Extract the (x, y) coordinate from the center of the cell holding the provided text.  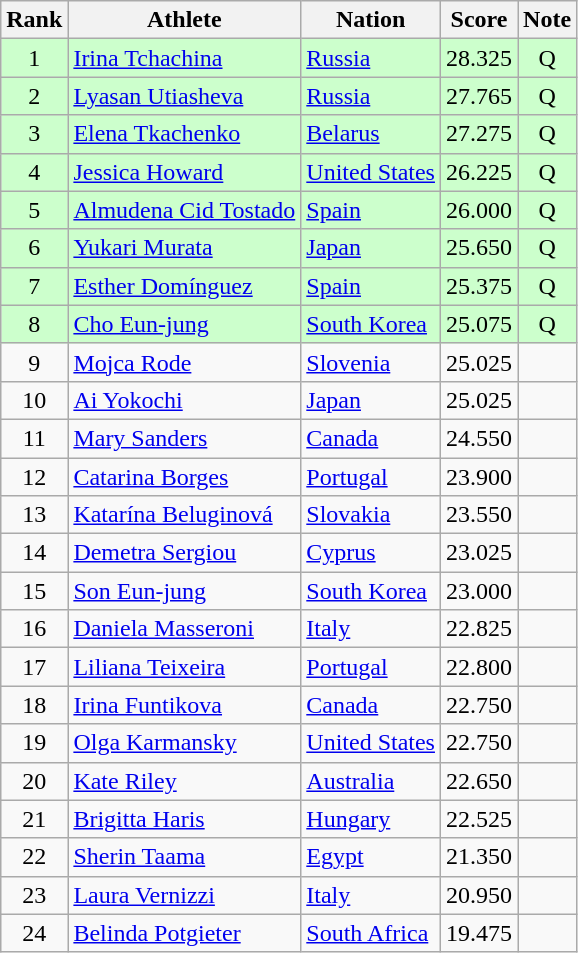
20 (34, 781)
22.825 (478, 629)
22.525 (478, 819)
21 (34, 819)
Cyprus (371, 553)
Nation (371, 20)
Belarus (371, 134)
Yukari Murata (184, 248)
22.650 (478, 781)
26.000 (478, 210)
Catarina Borges (184, 477)
Athlete (184, 20)
25.375 (478, 286)
13 (34, 515)
19.475 (478, 933)
3 (34, 134)
Lyasan Utiasheva (184, 96)
18 (34, 705)
Egypt (371, 857)
Jessica Howard (184, 172)
22.800 (478, 667)
Liliana Teixeira (184, 667)
23 (34, 895)
15 (34, 591)
Note (548, 20)
Sherin Taama (184, 857)
24 (34, 933)
Irina Tchachina (184, 58)
11 (34, 438)
14 (34, 553)
5 (34, 210)
21.350 (478, 857)
Daniela Masseroni (184, 629)
23.550 (478, 515)
17 (34, 667)
25.075 (478, 324)
South Africa (371, 933)
Elena Tkachenko (184, 134)
Slovenia (371, 362)
2 (34, 96)
19 (34, 743)
24.550 (478, 438)
22 (34, 857)
27.765 (478, 96)
Brigitta Haris (184, 819)
Rank (34, 20)
25.650 (478, 248)
4 (34, 172)
Cho Eun-jung (184, 324)
Slovakia (371, 515)
27.275 (478, 134)
Laura Vernizzi (184, 895)
Mojca Rode (184, 362)
23.900 (478, 477)
Olga Karmansky (184, 743)
Hungary (371, 819)
1 (34, 58)
23.000 (478, 591)
Australia (371, 781)
10 (34, 400)
Katarína Beluginová (184, 515)
Ai Yokochi (184, 400)
12 (34, 477)
Esther Domínguez (184, 286)
6 (34, 248)
28.325 (478, 58)
9 (34, 362)
26.225 (478, 172)
Irina Funtikova (184, 705)
23.025 (478, 553)
Score (478, 20)
20.950 (478, 895)
Kate Riley (184, 781)
7 (34, 286)
8 (34, 324)
Almudena Cid Tostado (184, 210)
Son Eun-jung (184, 591)
Demetra Sergiou (184, 553)
Mary Sanders (184, 438)
16 (34, 629)
Belinda Potgieter (184, 933)
